Locate the cell with the specified text and output its (X, Y) center coordinate. 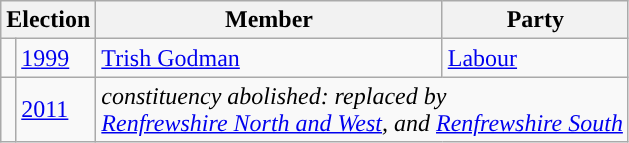
Party (535, 20)
Trish Godman (269, 58)
2011 (56, 110)
Election (48, 20)
constituency abolished: replaced by Renfrewshire North and West, and Renfrewshire South (362, 110)
1999 (56, 58)
Labour (535, 58)
Member (269, 20)
